Detect which cell encompasses the target text, then output its (X, Y) center coordinate. 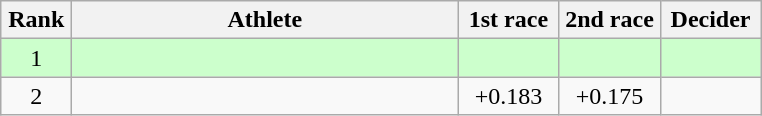
+0.175 (610, 96)
1 (36, 58)
2nd race (610, 20)
1st race (508, 20)
2 (36, 96)
+0.183 (508, 96)
Decider (710, 20)
Athlete (265, 20)
Rank (36, 20)
